Search for the cell housing the specified text and yield its (x, y) center coordinate. 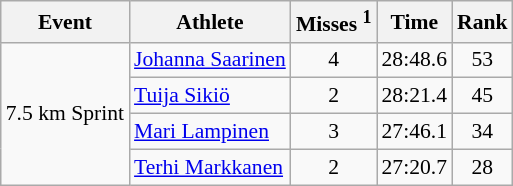
Terhi Markkanen (210, 167)
4 (334, 60)
Mari Lampinen (210, 132)
Rank (482, 22)
3 (334, 132)
53 (482, 60)
Athlete (210, 22)
27:20.7 (414, 167)
34 (482, 132)
Event (65, 22)
Time (414, 22)
28:48.6 (414, 60)
Tuija Sikiö (210, 96)
45 (482, 96)
28:21.4 (414, 96)
Johanna Saarinen (210, 60)
27:46.1 (414, 132)
28 (482, 167)
Misses 1 (334, 22)
7.5 km Sprint (65, 113)
